Detect which cell encompasses the target text, then output its [x, y] center coordinate. 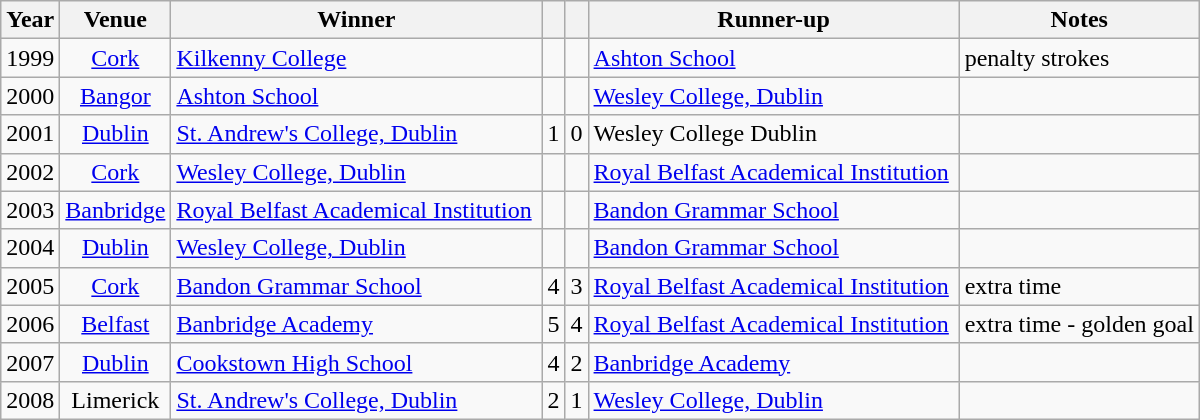
2001 [30, 134]
Year [30, 20]
Wesley College Dublin [774, 134]
Bangor [116, 96]
2008 [30, 400]
2004 [30, 248]
1999 [30, 58]
Limerick [116, 400]
extra time - golden goal [1079, 324]
penalty strokes [1079, 58]
2007 [30, 362]
2000 [30, 96]
3 [576, 286]
Venue [116, 20]
Belfast [116, 324]
Runner-up [774, 20]
Winner [356, 20]
2002 [30, 172]
2003 [30, 210]
2005 [30, 286]
Notes [1079, 20]
0 [576, 134]
extra time [1079, 286]
5 [554, 324]
Banbridge [116, 210]
2006 [30, 324]
Cookstown High School [356, 362]
Kilkenny College [356, 58]
